Output the [X, Y] coordinate of the center of the cell containing the given text.  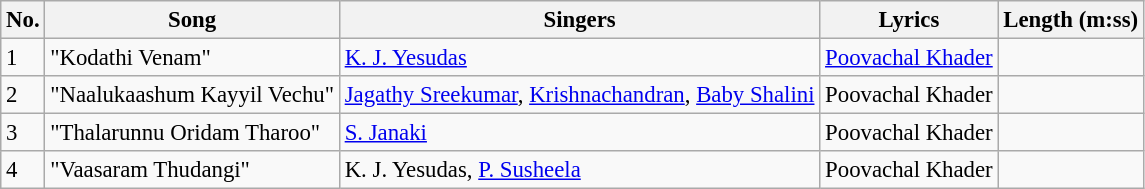
2 [23, 95]
3 [23, 133]
"Thalarunnu Oridam Tharoo" [192, 133]
Singers [579, 20]
S. Janaki [579, 133]
Jagathy Sreekumar, Krishnachandran, Baby Shalini [579, 95]
Length (m:ss) [1070, 20]
1 [23, 58]
4 [23, 170]
K. J. Yesudas, P. Susheela [579, 170]
Song [192, 20]
"Naalukaashum Kayyil Vechu" [192, 95]
No. [23, 20]
Lyrics [909, 20]
"Vaasaram Thudangi" [192, 170]
K. J. Yesudas [579, 58]
"Kodathi Venam" [192, 58]
